Extract the (x, y) coordinate from the center of the cell holding the provided text.  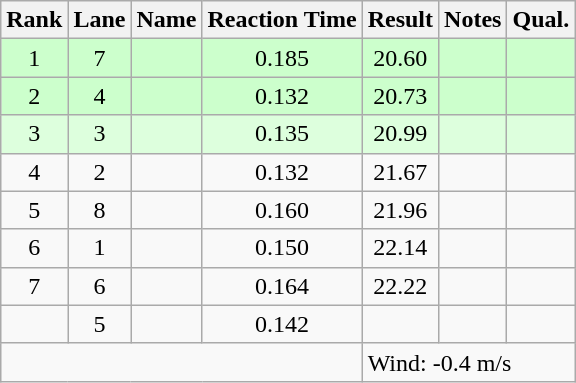
0.185 (282, 58)
20.60 (400, 58)
0.142 (282, 324)
Lane (100, 20)
21.67 (400, 172)
0.160 (282, 210)
8 (100, 210)
20.73 (400, 96)
Notes (473, 20)
Reaction Time (282, 20)
0.150 (282, 248)
22.22 (400, 286)
20.99 (400, 134)
Rank (34, 20)
0.164 (282, 286)
Result (400, 20)
21.96 (400, 210)
22.14 (400, 248)
Wind: -0.4 m/s (468, 362)
Qual. (541, 20)
0.135 (282, 134)
Name (166, 20)
